Output the [x, y] coordinate of the center of the cell containing the given text.  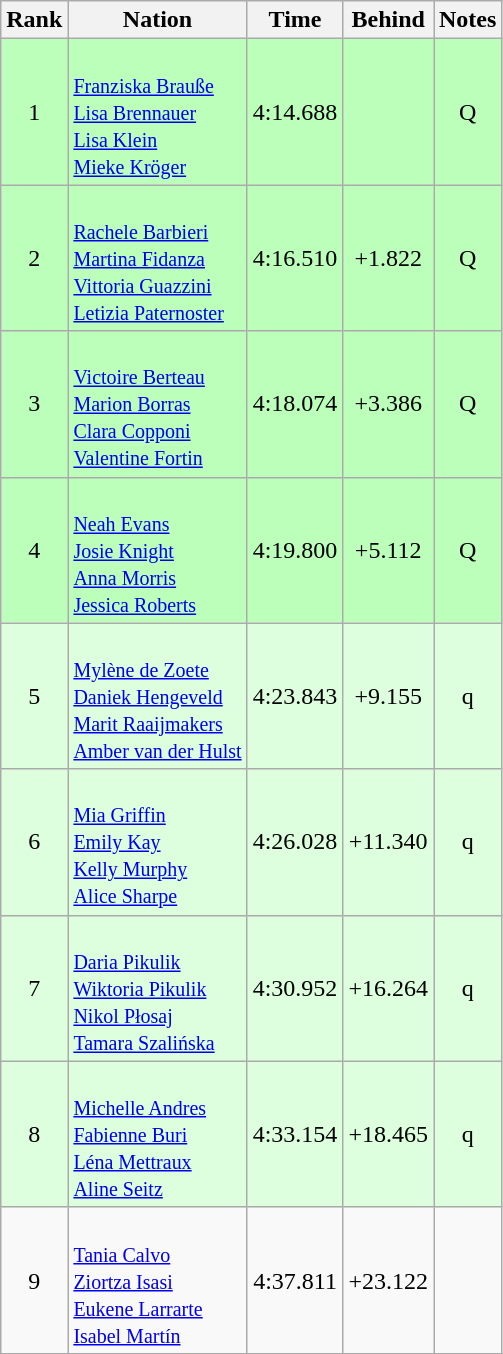
Nation [158, 20]
Neah EvansJosie KnightAnna MorrisJessica Roberts [158, 550]
Mylène de ZoeteDaniek HengeveldMarit RaaijmakersAmber van der Hulst [158, 696]
+5.112 [388, 550]
+16.264 [388, 988]
Time [295, 20]
Notes [468, 20]
Behind [388, 20]
4:30.952 [295, 988]
8 [34, 1134]
+18.465 [388, 1134]
9 [34, 1280]
Michelle AndresFabienne BuriLéna MettrauxAline Seitz [158, 1134]
4:18.074 [295, 404]
+9.155 [388, 696]
Victoire BerteauMarion BorrasClara CopponiValentine Fortin [158, 404]
4:14.688 [295, 112]
+11.340 [388, 842]
2 [34, 258]
Rachele BarbieriMartina FidanzaVittoria GuazziniLetizia Paternoster [158, 258]
4 [34, 550]
4:37.811 [295, 1280]
4:19.800 [295, 550]
3 [34, 404]
Mia GriffinEmily KayKelly MurphyAlice Sharpe [158, 842]
+1.822 [388, 258]
Tania CalvoZiortza IsasiEukene LarrarteIsabel Martín [158, 1280]
4:26.028 [295, 842]
1 [34, 112]
+23.122 [388, 1280]
5 [34, 696]
Franziska BraußeLisa BrennauerLisa KleinMieke Kröger [158, 112]
4:23.843 [295, 696]
Daria PikulikWiktoria PikulikNikol PłosajTamara Szalińska [158, 988]
4:33.154 [295, 1134]
7 [34, 988]
4:16.510 [295, 258]
6 [34, 842]
+3.386 [388, 404]
Rank [34, 20]
